Find where the given text appears and provide that cell's center as [X, Y] coordinate. 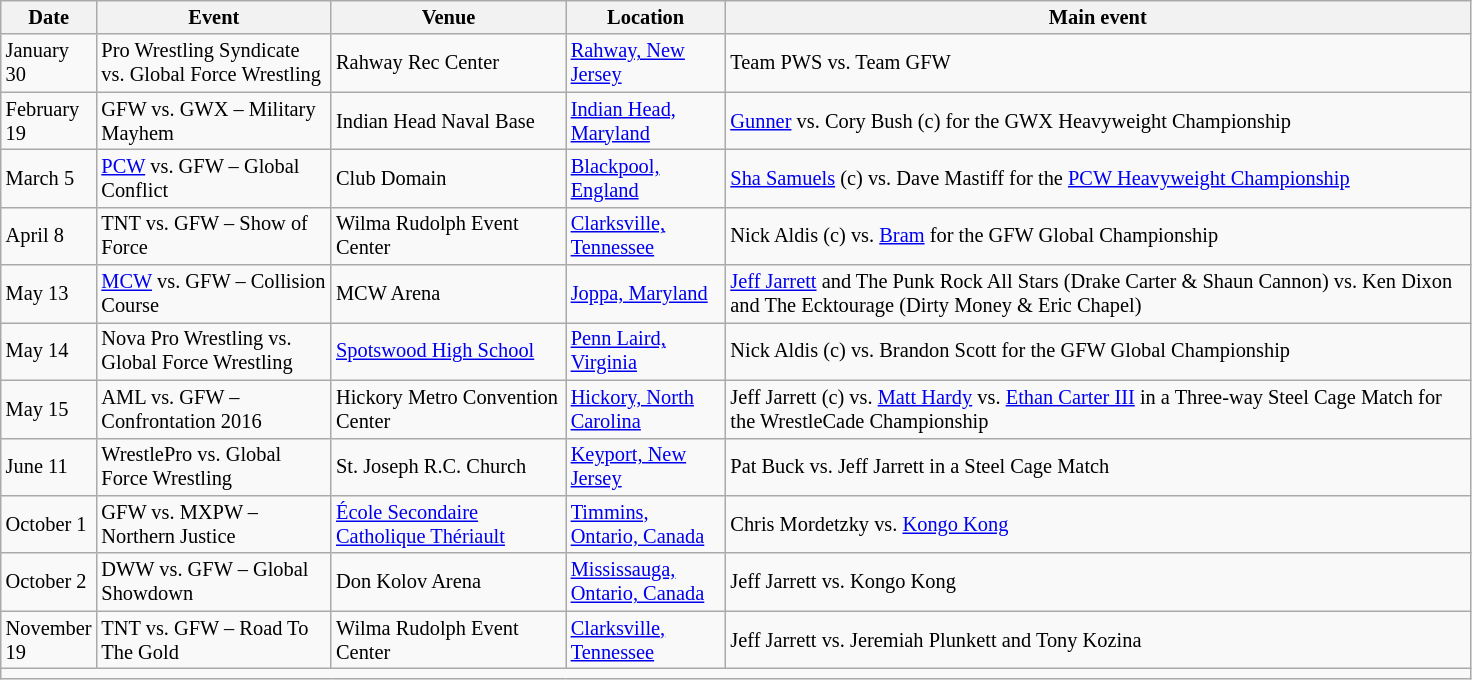
Joppa, Maryland [646, 294]
PCW vs. GFW – Global Conflict [214, 178]
May 13 [49, 294]
Timmins, Ontario, Canada [646, 524]
Jeff Jarrett and The Punk Rock All Stars (Drake Carter & Shaun Cannon) vs. Ken Dixon and The Ecktourage (Dirty Money & Eric Chapel) [1098, 294]
April 8 [49, 236]
June 11 [49, 467]
October 1 [49, 524]
St. Joseph R.C. Church [448, 467]
Hickory Metro Convention Center [448, 409]
Club Domain [448, 178]
October 2 [49, 582]
Don Kolov Arena [448, 582]
École Secondaire Catholique Thériault [448, 524]
Pro Wrestling Syndicate vs. Global Force Wrestling [214, 63]
GFW vs. MXPW – Northern Justice [214, 524]
May 14 [49, 351]
Jeff Jarrett vs. Jeremiah Plunkett and Tony Kozina [1098, 640]
Location [646, 17]
Main event [1098, 17]
Pat Buck vs. Jeff Jarrett in a Steel Cage Match [1098, 467]
Indian Head, Maryland [646, 121]
Spotswood High School [448, 351]
Nick Aldis (c) vs. Bram for the GFW Global Championship [1098, 236]
May 15 [49, 409]
Rahway Rec Center [448, 63]
Nova Pro Wrestling vs. Global Force Wrestling [214, 351]
Venue [448, 17]
November 19 [49, 640]
February 19 [49, 121]
Rahway, New Jersey [646, 63]
MCW Arena [448, 294]
Team PWS vs. Team GFW [1098, 63]
TNT vs. GFW – Road To The Gold [214, 640]
Blackpool, England [646, 178]
Mississauga, Ontario, Canada [646, 582]
WrestlePro vs. Global Force Wrestling [214, 467]
Date [49, 17]
MCW vs. GFW – Collision Course [214, 294]
TNT vs. GFW – Show of Force [214, 236]
Nick Aldis (c) vs. Brandon Scott for the GFW Global Championship [1098, 351]
Indian Head Naval Base [448, 121]
Chris Mordetzky vs. Kongo Kong [1098, 524]
Keyport, New Jersey [646, 467]
Penn Laird, Virginia [646, 351]
Sha Samuels (c) vs. Dave Mastiff for the PCW Heavyweight Championship [1098, 178]
Gunner vs. Cory Bush (c) for the GWX Heavyweight Championship [1098, 121]
March 5 [49, 178]
DWW vs. GFW – Global Showdown [214, 582]
AML vs. GFW – Confrontation 2016 [214, 409]
Event [214, 17]
Jeff Jarrett (c) vs. Matt Hardy vs. Ethan Carter III in a Three-way Steel Cage Match for the WrestleCade Championship [1098, 409]
January 30 [49, 63]
Hickory, North Carolina [646, 409]
Jeff Jarrett vs. Kongo Kong [1098, 582]
GFW vs. GWX – Military Mayhem [214, 121]
